Extract the [X, Y] coordinate from the center of the cell holding the provided text.  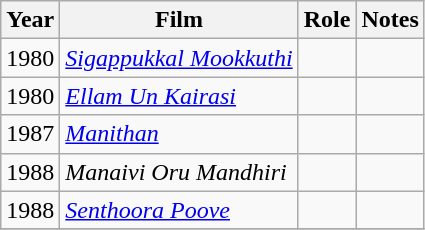
Year [30, 20]
Film [179, 20]
Ellam Un Kairasi [179, 96]
1987 [30, 134]
Manithan [179, 134]
Notes [390, 20]
Role [327, 20]
Sigappukkal Mookkuthi [179, 58]
Manaivi Oru Mandhiri [179, 172]
Senthoora Poove [179, 210]
